Identify which cell holds the provided text, then report its [X, Y] central coordinate. 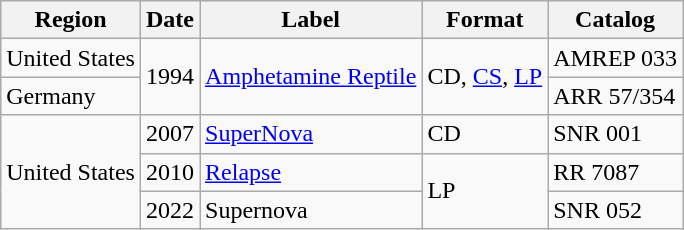
CD, CS, LP [485, 77]
SuperNova [311, 134]
2007 [170, 134]
ARR 57/354 [616, 96]
Format [485, 20]
Amphetamine Reptile [311, 77]
SNR 001 [616, 134]
LP [485, 191]
AMREP 033 [616, 58]
CD [485, 134]
Germany [71, 96]
Region [71, 20]
RR 7087 [616, 172]
Catalog [616, 20]
2022 [170, 210]
1994 [170, 77]
Label [311, 20]
Supernova [311, 210]
Date [170, 20]
2010 [170, 172]
SNR 052 [616, 210]
Relapse [311, 172]
